Identify which cell holds the provided text, then report its [x, y] central coordinate. 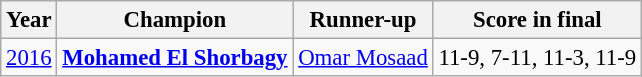
2016 [29, 58]
Mohamed El Shorbagy [175, 58]
11-9, 7-11, 11-3, 11-9 [537, 58]
Omar Mosaad [363, 58]
Year [29, 20]
Score in final [537, 20]
Champion [175, 20]
Runner-up [363, 20]
